Return (x, y) of the center of cell containing provided text 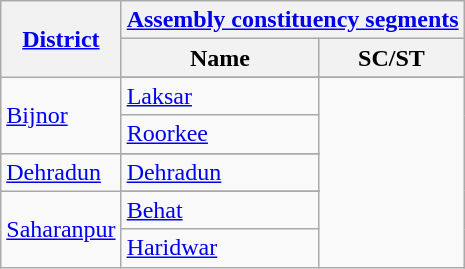
District (61, 39)
Behat (220, 210)
Saharanpur (61, 229)
Laksar (220, 96)
Assembly constituency segments (292, 20)
Bijnor (61, 115)
Name (220, 58)
SC/ST (392, 58)
Haridwar (220, 248)
Roorkee (220, 134)
